Identify which cell holds the provided text, then report its [x, y] central coordinate. 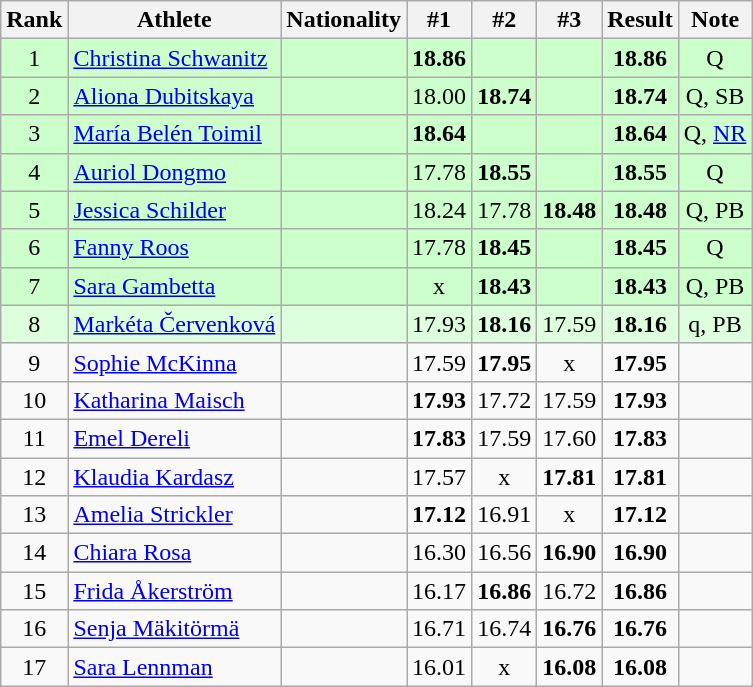
Sara Gambetta [174, 286]
13 [34, 515]
Frida Åkerström [174, 591]
9 [34, 362]
16.01 [440, 667]
17.57 [440, 477]
Sophie McKinna [174, 362]
17 [34, 667]
18.00 [440, 96]
Q, SB [715, 96]
Fanny Roos [174, 248]
Sara Lennman [174, 667]
2 [34, 96]
María Belén Toimil [174, 134]
16.17 [440, 591]
Christina Schwanitz [174, 58]
Jessica Schilder [174, 210]
16.74 [504, 629]
Chiara Rosa [174, 553]
16.56 [504, 553]
Katharina Maisch [174, 400]
15 [34, 591]
Note [715, 20]
8 [34, 324]
12 [34, 477]
16.91 [504, 515]
18.24 [440, 210]
6 [34, 248]
Athlete [174, 20]
16.71 [440, 629]
16.72 [570, 591]
1 [34, 58]
11 [34, 438]
Emel Dereli [174, 438]
Result [640, 20]
5 [34, 210]
#3 [570, 20]
Aliona Dubitskaya [174, 96]
16 [34, 629]
#2 [504, 20]
17.60 [570, 438]
3 [34, 134]
q, PB [715, 324]
#1 [440, 20]
Auriol Dongmo [174, 172]
10 [34, 400]
14 [34, 553]
Klaudia Kardasz [174, 477]
Nationality [344, 20]
Senja Mäkitörmä [174, 629]
17.72 [504, 400]
4 [34, 172]
7 [34, 286]
Q, NR [715, 134]
Amelia Strickler [174, 515]
Markéta Červenková [174, 324]
16.30 [440, 553]
Rank [34, 20]
